Extract the [X, Y] coordinate from the center of the cell holding the provided text.  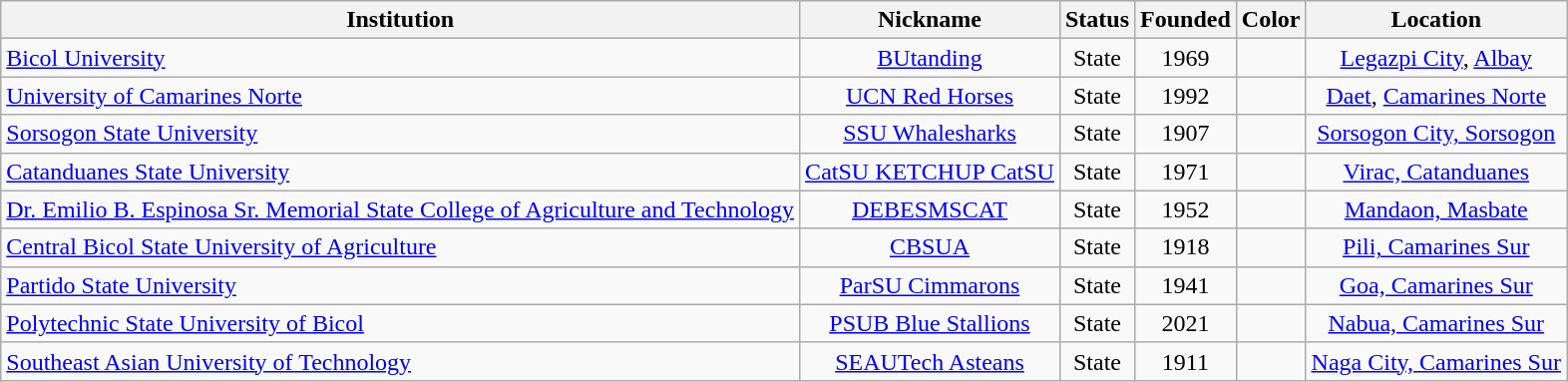
Legazpi City, Albay [1436, 58]
Southeast Asian University of Technology [401, 361]
Central Bicol State University of Agriculture [401, 247]
Sorsogon State University [401, 134]
Sorsogon City, Sorsogon [1436, 134]
1952 [1186, 209]
1992 [1186, 96]
DEBESMSCAT [930, 209]
Institution [401, 20]
Catanduanes State University [401, 172]
Bicol University [401, 58]
Dr. Emilio B. Espinosa Sr. Memorial State College of Agriculture and Technology [401, 209]
UCN Red Horses [930, 96]
2021 [1186, 323]
Naga City, Camarines Sur [1436, 361]
Location [1436, 20]
ParSU Cimmarons [930, 285]
SEAUTech Asteans [930, 361]
Partido State University [401, 285]
Nickname [930, 20]
1907 [1186, 134]
Status [1097, 20]
Pili, Camarines Sur [1436, 247]
University of Camarines Norte [401, 96]
Mandaon, Masbate [1436, 209]
1969 [1186, 58]
Virac, Catanduanes [1436, 172]
SSU Whalesharks [930, 134]
Polytechnic State University of Bicol [401, 323]
Color [1271, 20]
Goa, Camarines Sur [1436, 285]
Nabua, Camarines Sur [1436, 323]
PSUB Blue Stallions [930, 323]
Founded [1186, 20]
CatSU KETCHUP CatSU [930, 172]
1911 [1186, 361]
1941 [1186, 285]
1918 [1186, 247]
Daet, Camarines Norte [1436, 96]
BUtanding [930, 58]
CBSUA [930, 247]
1971 [1186, 172]
